Extract the [x, y] coordinate from the center of the cell holding the provided text.  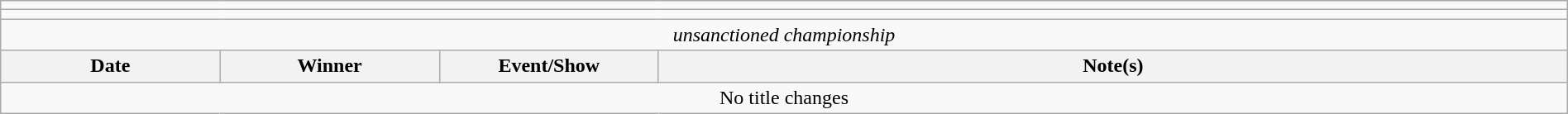
Winner [329, 66]
No title changes [784, 97]
Event/Show [549, 66]
Date [111, 66]
Note(s) [1113, 66]
unsanctioned championship [784, 35]
